Extract the [X, Y] coordinate from the center of the cell holding the provided text.  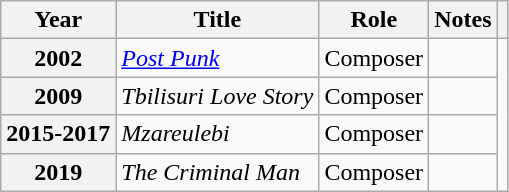
2015-2017 [58, 134]
2019 [58, 172]
Role [374, 20]
Notes [463, 20]
Title [218, 20]
Mzareulebi [218, 134]
The Criminal Man [218, 172]
Tbilisuri Love Story [218, 96]
2009 [58, 96]
Year [58, 20]
Post Punk [218, 58]
2002 [58, 58]
